From the cell containing the given text, extract its center point as [x, y] coordinate. 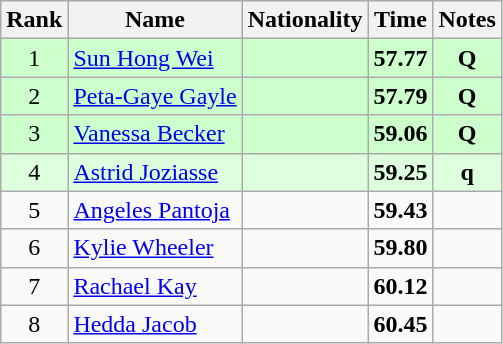
2 [34, 96]
57.77 [400, 58]
57.79 [400, 96]
5 [34, 210]
60.45 [400, 324]
Hedda Jacob [155, 324]
4 [34, 172]
Peta-Gaye Gayle [155, 96]
7 [34, 286]
Notes [467, 20]
59.25 [400, 172]
Time [400, 20]
8 [34, 324]
6 [34, 248]
Astrid Joziasse [155, 172]
Name [155, 20]
3 [34, 134]
Kylie Wheeler [155, 248]
59.80 [400, 248]
Rank [34, 20]
Sun Hong Wei [155, 58]
59.06 [400, 134]
Nationality [305, 20]
60.12 [400, 286]
Rachael Kay [155, 286]
59.43 [400, 210]
Angeles Pantoja [155, 210]
Vanessa Becker [155, 134]
1 [34, 58]
q [467, 172]
